Output the (x, y) coordinate of the center of the cell containing the given text.  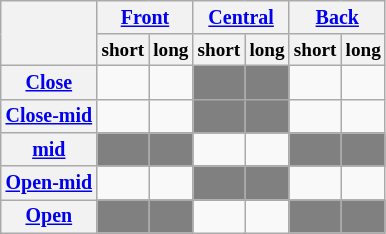
Central (241, 18)
Close (49, 82)
Close-mid (49, 116)
Open (49, 216)
Open-mid (49, 182)
Front (145, 18)
mid (49, 150)
Back (337, 18)
